Locate the cell with the specified text and output its [X, Y] center coordinate. 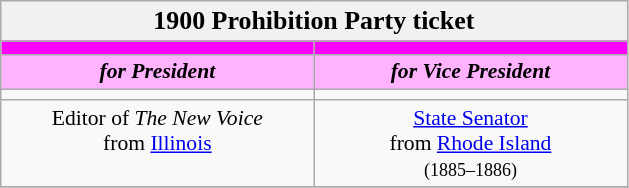
State Senatorfrom Rhode Island(1885–1886) [470, 144]
for President [158, 72]
1900 Prohibition Party ticket [314, 21]
Editor of The New Voicefrom Illinois [158, 144]
for Vice President [470, 72]
